Return the (x, y) coordinate for the center point of the cell that contains the specified text.  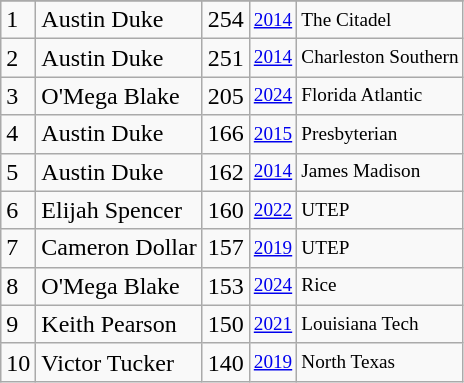
Keith Pearson (119, 324)
140 (226, 362)
162 (226, 172)
Elijah Spencer (119, 210)
5 (18, 172)
2 (18, 58)
Victor Tucker (119, 362)
7 (18, 248)
Charleston Southern (380, 58)
150 (226, 324)
1 (18, 20)
4 (18, 134)
James Madison (380, 172)
Florida Atlantic (380, 96)
8 (18, 286)
166 (226, 134)
157 (226, 248)
254 (226, 20)
205 (226, 96)
153 (226, 286)
Cameron Dollar (119, 248)
2021 (273, 324)
3 (18, 96)
9 (18, 324)
10 (18, 362)
2015 (273, 134)
Rice (380, 286)
North Texas (380, 362)
160 (226, 210)
Presbyterian (380, 134)
Louisiana Tech (380, 324)
2022 (273, 210)
251 (226, 58)
6 (18, 210)
The Citadel (380, 20)
